Detect which cell encompasses the target text, then output its (X, Y) center coordinate. 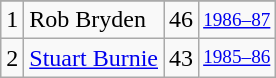
Stuart Burnie (94, 58)
1985–86 (237, 58)
Rob Bryden (94, 20)
43 (182, 58)
1 (12, 20)
2 (12, 58)
46 (182, 20)
1986–87 (237, 20)
